From the cell containing the given text, extract its center point as (X, Y) coordinate. 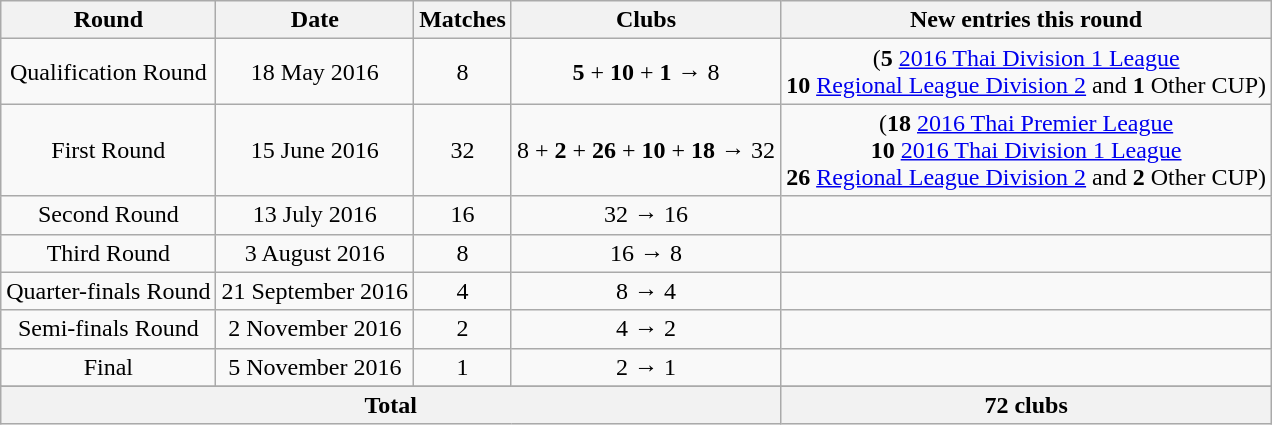
18 May 2016 (315, 72)
16 → 8 (646, 253)
4 → 2 (646, 329)
21 September 2016 (315, 291)
Semi-finals Round (108, 329)
32 → 16 (646, 215)
Qualification Round (108, 72)
Date (315, 20)
First Round (108, 150)
32 (463, 150)
Second Round (108, 215)
2 (463, 329)
72 clubs (1026, 405)
15 June 2016 (315, 150)
New entries this round (1026, 20)
16 (463, 215)
2 → 1 (646, 367)
Matches (463, 20)
Total (391, 405)
4 (463, 291)
1 (463, 367)
8 + 2 + 26 + 10 + 18 → 32 (646, 150)
Third Round (108, 253)
8 → 4 (646, 291)
(5 2016 Thai Division 1 League 10 Regional League Division 2 and 1 Other CUP) (1026, 72)
13 July 2016 (315, 215)
Round (108, 20)
Quarter-finals Round (108, 291)
(18 2016 Thai Premier League 10 2016 Thai Division 1 League 26 Regional League Division 2 and 2 Other CUP) (1026, 150)
5 November 2016 (315, 367)
5 + 10 + 1 → 8 (646, 72)
2 November 2016 (315, 329)
3 August 2016 (315, 253)
Clubs (646, 20)
Final (108, 367)
